Output the [X, Y] coordinate of the center of the cell containing the given text.  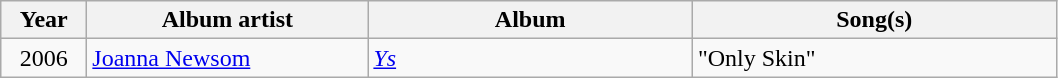
Joanna Newsom [228, 58]
2006 [44, 58]
Ys [530, 58]
Album artist [228, 20]
Album [530, 20]
Song(s) [874, 20]
"Only Skin" [874, 58]
Year [44, 20]
